Find where the given text appears and provide that cell's center as (X, Y) coordinate. 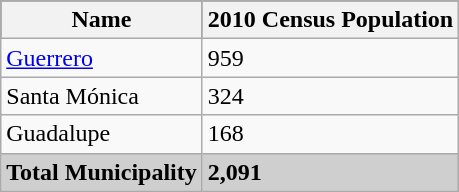
324 (330, 96)
Guerrero (102, 58)
2010 Census Population (330, 20)
Santa Mónica (102, 96)
Guadalupe (102, 134)
Total Municipality (102, 172)
2,091 (330, 172)
959 (330, 58)
168 (330, 134)
Name (102, 20)
